Output the (X, Y) coordinate of the center of the cell containing the given text.  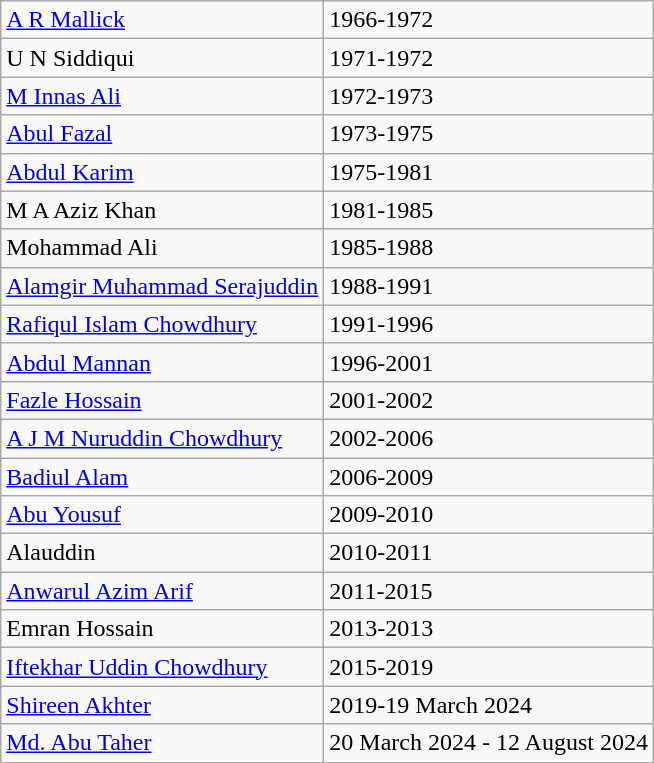
1981-1985 (489, 210)
M A Aziz Khan (162, 210)
2011-2015 (489, 591)
Fazle Hossain (162, 400)
2009-2010 (489, 515)
1985-1988 (489, 248)
1996-2001 (489, 362)
Abdul Karim (162, 172)
2015-2019 (489, 667)
2002-2006 (489, 438)
2019-19 March 2024 (489, 705)
1966-1972 (489, 20)
A J M Nuruddin Chowdhury (162, 438)
1973-1975 (489, 134)
2006-2009 (489, 477)
Badiul Alam (162, 477)
2013-2013 (489, 629)
1972-1973 (489, 96)
Abu Yousuf (162, 515)
Alauddin (162, 553)
Mohammad Ali (162, 248)
1988-1991 (489, 286)
Anwarul Azim Arif (162, 591)
Abul Fazal (162, 134)
U N Siddiqui (162, 58)
20 March 2024 - 12 August 2024 (489, 743)
Alamgir Muhammad Serajuddin (162, 286)
Rafiqul Islam Chowdhury (162, 324)
Abdul Mannan (162, 362)
1991-1996 (489, 324)
Emran Hossain (162, 629)
Md. Abu Taher (162, 743)
2001-2002 (489, 400)
M Innas Ali (162, 96)
1971-1972 (489, 58)
Iftekhar Uddin Chowdhury (162, 667)
Shireen Akhter (162, 705)
2010-2011 (489, 553)
A R Mallick (162, 20)
1975-1981 (489, 172)
